Identify which cell holds the provided text, then report its [X, Y] central coordinate. 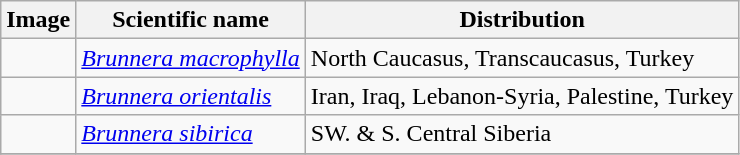
Brunnera sibirica [190, 134]
SW. & S. Central Siberia [522, 134]
Scientific name [190, 20]
Brunnera macrophylla [190, 58]
Iran, Iraq, Lebanon-Syria, Palestine, Turkey [522, 96]
Brunnera orientalis [190, 96]
Image [38, 20]
Distribution [522, 20]
North Caucasus, Transcaucasus, Turkey [522, 58]
